Capture the cell that displays the provided text and extract its (X, Y) central coordinate. 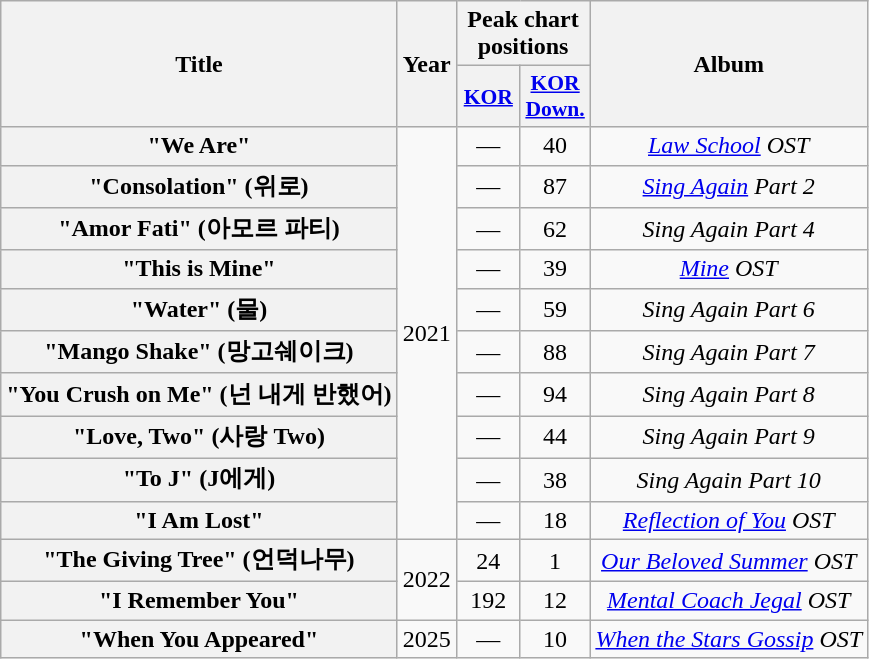
44 (555, 438)
"Mango Shake" (망고쉐이크) (199, 352)
"Consolation" (위로) (199, 186)
Our Beloved Summer OST (729, 560)
2025 (426, 639)
Peak chart positions (523, 34)
"The Giving Tree" (언덕나무) (199, 560)
"Water" (물) (199, 310)
88 (555, 352)
Album (729, 64)
Sing Again Part 10 (729, 480)
KOR (488, 96)
KORDown. (555, 96)
192 (488, 601)
"Love, Two" (사랑 Two) (199, 438)
"This is Mine" (199, 269)
Sing Again Part 2 (729, 186)
2022 (426, 580)
Mine OST (729, 269)
2021 (426, 333)
40 (555, 146)
1 (555, 560)
Title (199, 64)
"To J" (J에게) (199, 480)
10 (555, 639)
Sing Again Part 6 (729, 310)
94 (555, 394)
Sing Again Part 8 (729, 394)
Reflection of You OST (729, 520)
12 (555, 601)
When the Stars Gossip OST (729, 639)
62 (555, 230)
87 (555, 186)
Sing Again Part 4 (729, 230)
"I Remember You" (199, 601)
"You Crush on Me" (넌 내게 반했어) (199, 394)
39 (555, 269)
18 (555, 520)
Mental Coach Jegal OST (729, 601)
Sing Again Part 9 (729, 438)
24 (488, 560)
"I Am Lost" (199, 520)
38 (555, 480)
59 (555, 310)
"We Are" (199, 146)
Year (426, 64)
"When You Appeared" (199, 639)
Sing Again Part 7 (729, 352)
"Amor Fati" (아모르 파티) (199, 230)
Law School OST (729, 146)
